Extract the (X, Y) coordinate from the center of the cell holding the provided text.  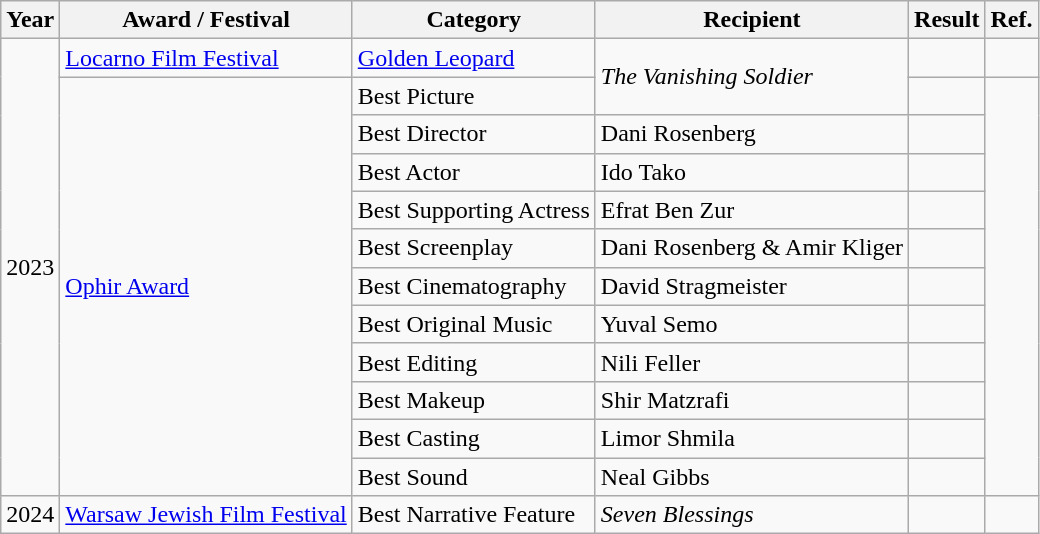
Best Screenplay (474, 248)
Ref. (1012, 20)
Ophir Award (206, 286)
Best Casting (474, 438)
Seven Blessings (752, 515)
Best Picture (474, 96)
Shir Matzrafi (752, 400)
Limor Shmila (752, 438)
Dani Rosenberg (752, 134)
Efrat Ben Zur (752, 210)
Ido Tako (752, 172)
Yuval Semo (752, 324)
Result (947, 20)
Best Supporting Actress (474, 210)
Best Editing (474, 362)
Best Cinematography (474, 286)
Golden Leopard (474, 58)
Nili Feller (752, 362)
Award / Festival (206, 20)
David Stragmeister (752, 286)
Year (30, 20)
Category (474, 20)
2024 (30, 515)
Dani Rosenberg & Amir Kliger (752, 248)
The Vanishing Soldier (752, 77)
Best Director (474, 134)
Best Actor (474, 172)
Locarno Film Festival (206, 58)
Best Makeup (474, 400)
Warsaw Jewish Film Festival (206, 515)
Best Sound (474, 477)
2023 (30, 268)
Recipient (752, 20)
Neal Gibbs (752, 477)
Best Narrative Feature (474, 515)
Best Original Music (474, 324)
